Output the (x, y) coordinate of the center of the cell containing the given text.  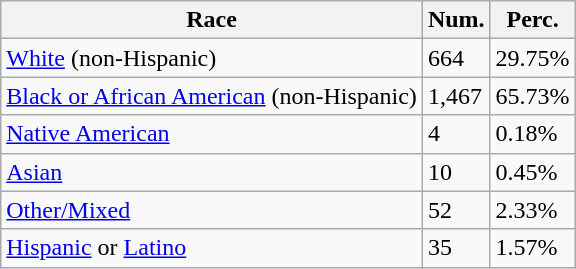
4 (456, 134)
0.45% (532, 172)
White (non-Hispanic) (212, 58)
0.18% (532, 134)
52 (456, 210)
10 (456, 172)
65.73% (532, 96)
2.33% (532, 210)
Other/Mixed (212, 210)
29.75% (532, 58)
1.57% (532, 248)
Perc. (532, 20)
Race (212, 20)
Num. (456, 20)
664 (456, 58)
35 (456, 248)
Asian (212, 172)
Native American (212, 134)
1,467 (456, 96)
Hispanic or Latino (212, 248)
Black or African American (non-Hispanic) (212, 96)
